Detect which cell encompasses the target text, then output its [X, Y] center coordinate. 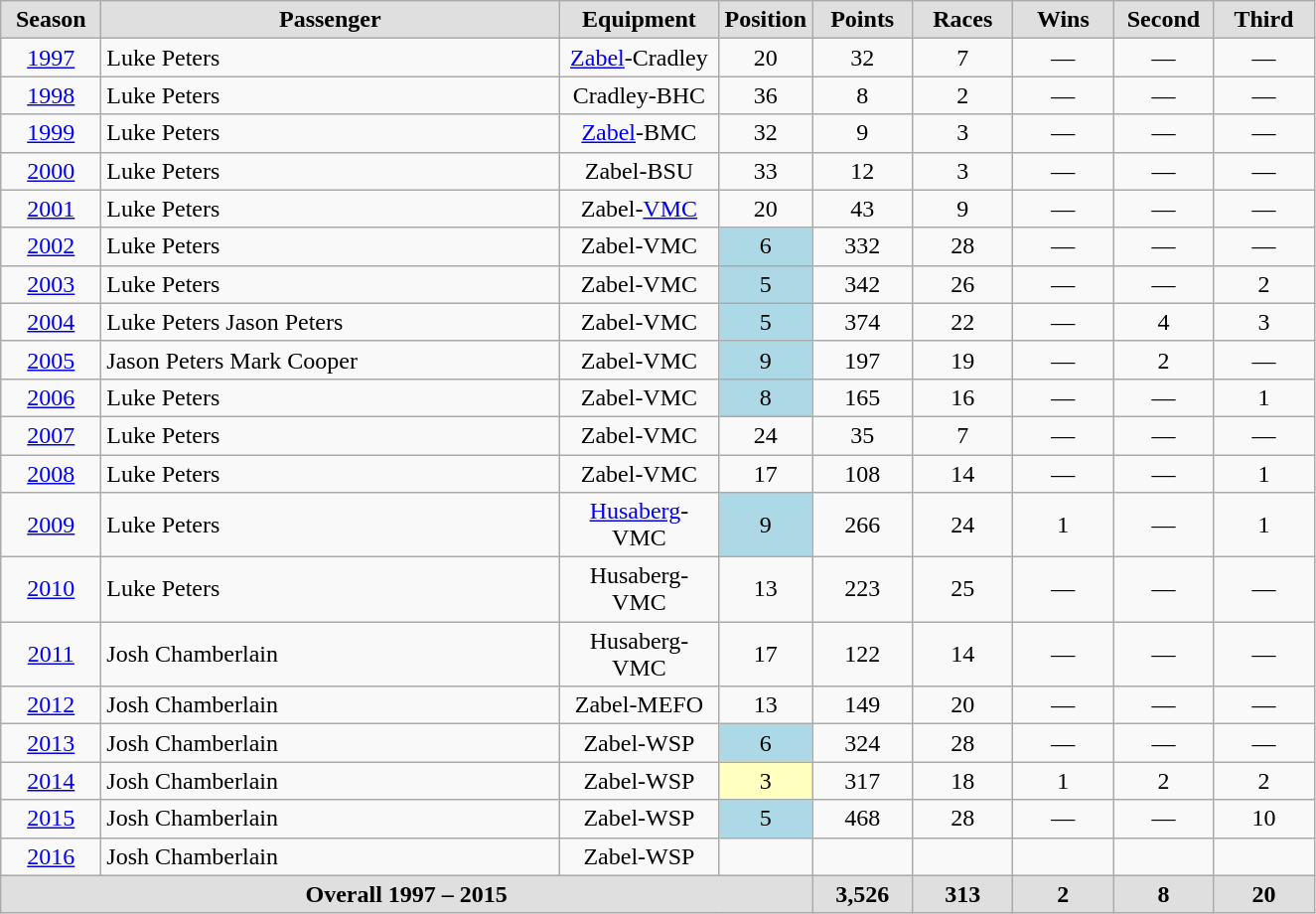
122 [862, 654]
2015 [52, 819]
313 [963, 894]
4 [1164, 322]
Luke Peters Jason Peters [330, 322]
317 [862, 781]
12 [862, 171]
342 [862, 284]
468 [862, 819]
Races [963, 20]
Overall 1997 – 2015 [407, 894]
18 [963, 781]
33 [766, 171]
2007 [52, 435]
2014 [52, 781]
22 [963, 322]
2010 [52, 590]
1998 [52, 95]
197 [862, 360]
Season [52, 20]
374 [862, 322]
2009 [52, 525]
Points [862, 20]
Wins [1063, 20]
108 [862, 474]
16 [963, 397]
25 [963, 590]
26 [963, 284]
19 [963, 360]
324 [862, 743]
35 [862, 435]
Position [766, 20]
2013 [52, 743]
Zabel-Cradley [640, 58]
Second [1164, 20]
1997 [52, 58]
2000 [52, 171]
43 [862, 209]
Jason Peters Mark Cooper [330, 360]
2011 [52, 654]
2004 [52, 322]
Zabel-MEFO [640, 705]
2008 [52, 474]
165 [862, 397]
2006 [52, 397]
2016 [52, 856]
3,526 [862, 894]
Passenger [330, 20]
2003 [52, 284]
Zabel-BMC [640, 133]
10 [1263, 819]
Cradley-BHC [640, 95]
266 [862, 525]
Equipment [640, 20]
2005 [52, 360]
36 [766, 95]
223 [862, 590]
2002 [52, 246]
2012 [52, 705]
332 [862, 246]
1999 [52, 133]
Third [1263, 20]
Zabel-BSU [640, 171]
2001 [52, 209]
149 [862, 705]
